Output the (x, y) coordinate of the center of the cell containing the given text.  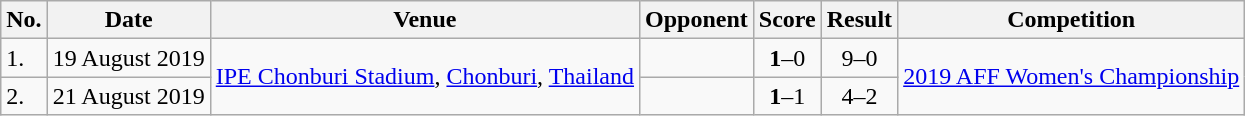
9–0 (859, 58)
2. (24, 96)
19 August 2019 (128, 58)
Opponent (697, 20)
Date (128, 20)
21 August 2019 (128, 96)
Competition (1072, 20)
Score (787, 20)
2019 AFF Women's Championship (1072, 77)
No. (24, 20)
Venue (424, 20)
1–1 (787, 96)
IPE Chonburi Stadium, Chonburi, Thailand (424, 77)
Result (859, 20)
1–0 (787, 58)
4–2 (859, 96)
1. (24, 58)
